Output the (X, Y) coordinate of the center of the cell containing the given text.  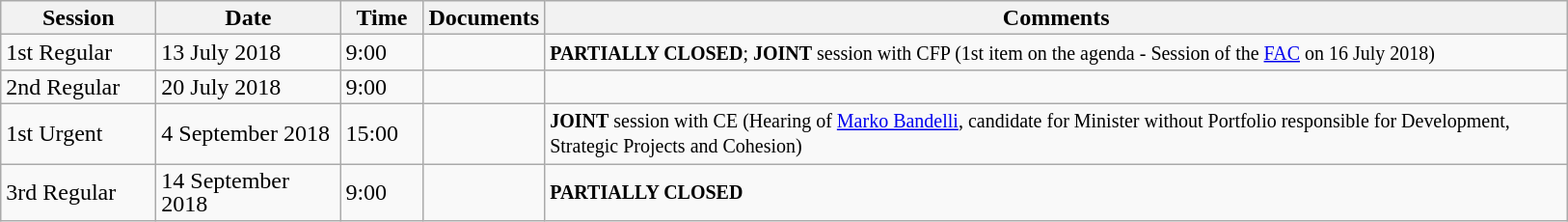
15:00 (382, 133)
Documents (484, 17)
20 July 2018 (249, 87)
Comments (1057, 17)
1st Urgent (79, 133)
Time (382, 17)
2nd Regular (79, 87)
3rd Regular (79, 193)
Date (249, 17)
1st Regular (79, 52)
Session (79, 17)
4 September 2018 (249, 133)
PARTIALLY CLOSED (1057, 193)
13 July 2018 (249, 52)
14 September 2018 (249, 193)
PARTIALLY CLOSED; JOINT session with CFP (1st item on the agenda - Session of the FAC on 16 July 2018) (1057, 52)
